Extract the (x, y) coordinate from the center of the cell holding the provided text.  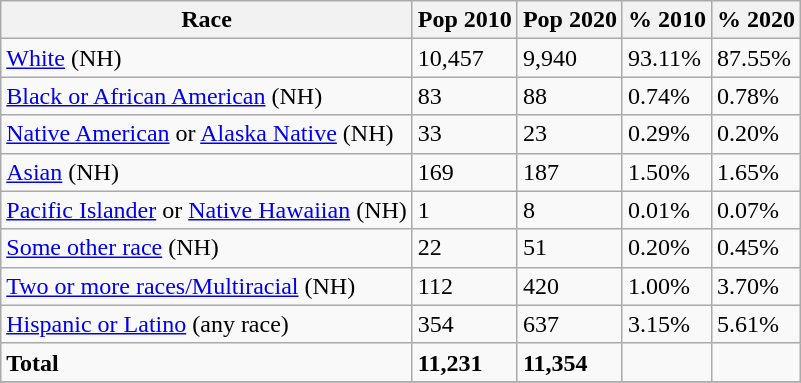
0.78% (756, 96)
Total (207, 362)
0.07% (756, 210)
112 (464, 286)
10,457 (464, 58)
187 (570, 172)
11,231 (464, 362)
% 2010 (666, 20)
93.11% (666, 58)
1 (464, 210)
0.74% (666, 96)
9,940 (570, 58)
8 (570, 210)
1.65% (756, 172)
354 (464, 324)
Two or more races/Multiracial (NH) (207, 286)
0.45% (756, 248)
3.15% (666, 324)
Some other race (NH) (207, 248)
637 (570, 324)
Pop 2020 (570, 20)
88 (570, 96)
87.55% (756, 58)
% 2020 (756, 20)
51 (570, 248)
22 (464, 248)
1.50% (666, 172)
83 (464, 96)
Native American or Alaska Native (NH) (207, 134)
Race (207, 20)
3.70% (756, 286)
Pop 2010 (464, 20)
1.00% (666, 286)
Black or African American (NH) (207, 96)
169 (464, 172)
420 (570, 286)
33 (464, 134)
Pacific Islander or Native Hawaiian (NH) (207, 210)
0.29% (666, 134)
5.61% (756, 324)
Hispanic or Latino (any race) (207, 324)
23 (570, 134)
Asian (NH) (207, 172)
11,354 (570, 362)
White (NH) (207, 58)
0.01% (666, 210)
